Provide the (X, Y) coordinate of the cell's center where the given text is located.  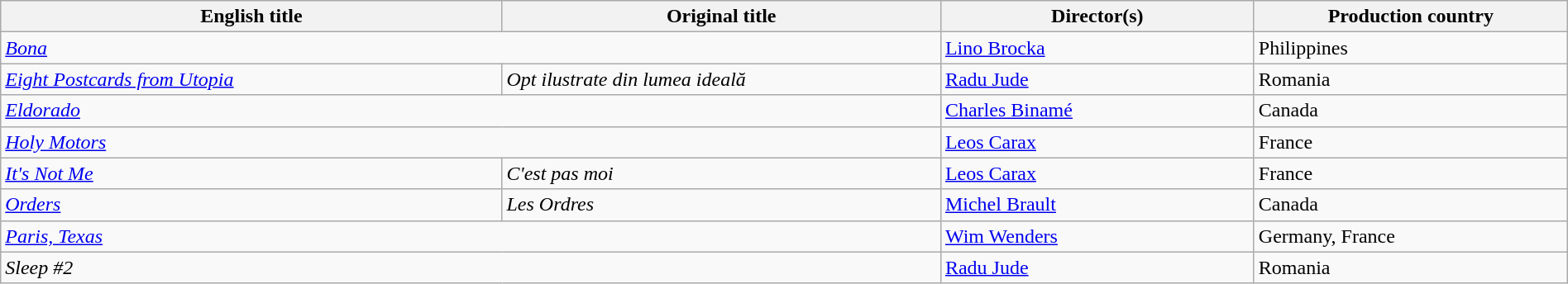
Lino Brocka (1097, 48)
Original title (721, 17)
Les Ordres (721, 205)
Eldorado (471, 111)
Eight Postcards from Utopia (251, 79)
Charles Binamé (1097, 111)
Production country (1411, 17)
English title (251, 17)
It's Not Me (251, 173)
Bona (471, 48)
Sleep #2 (471, 267)
C'est pas moi (721, 173)
Wim Wenders (1097, 236)
Michel Brault (1097, 205)
Orders (251, 205)
Germany, France (1411, 236)
Opt ilustrate din lumea ideală (721, 79)
Holy Motors (471, 142)
Paris, Texas (471, 236)
Philippines (1411, 48)
Director(s) (1097, 17)
